Capture the cell that displays the provided text and extract its [X, Y] central coordinate. 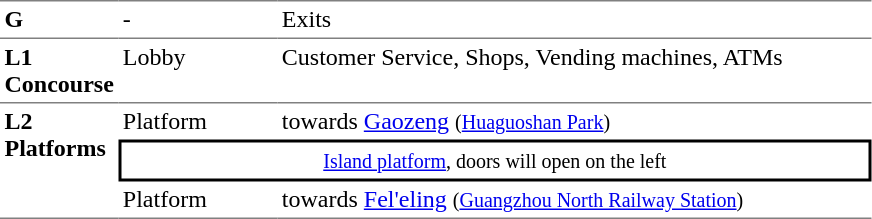
Island platform, doors will open on the left [494, 161]
Exits [574, 19]
Lobby [198, 71]
G [59, 19]
Platform [198, 122]
L1Concourse [59, 71]
- [198, 19]
towards Gaozeng (Huaguoshan Park) [574, 122]
Customer Service, Shops, Vending machines, ATMs [574, 71]
